Search for the cell housing the specified text and yield its [x, y] center coordinate. 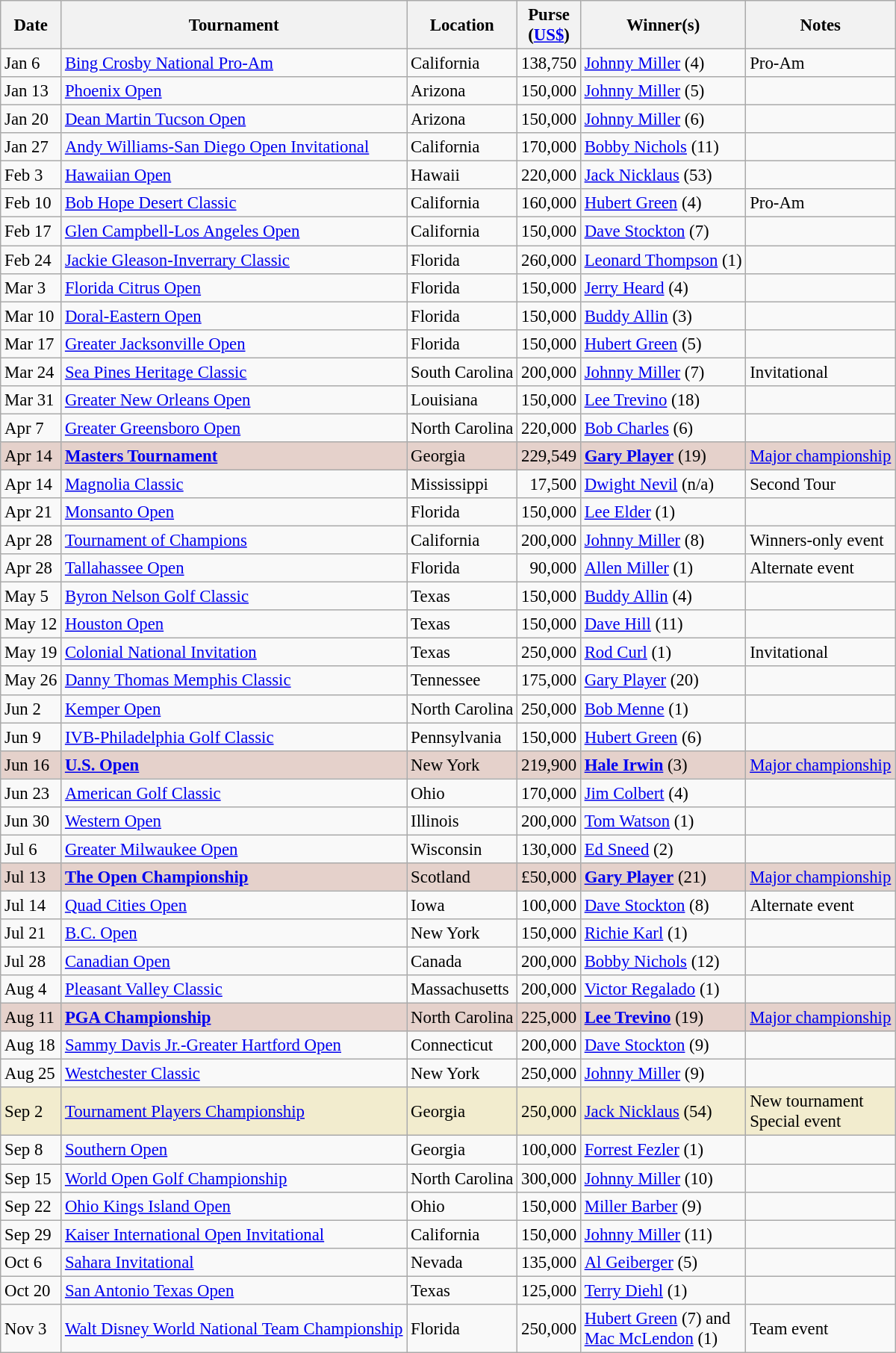
Houston Open [234, 624]
Dean Martin Tucson Open [234, 119]
Buddy Allin (4) [663, 597]
Aug 25 [31, 1074]
160,000 [550, 204]
Illinois [462, 821]
Bob Hope Desert Classic [234, 204]
Victor Regalado (1) [663, 989]
Monsanto Open [234, 512]
Purse(US$) [550, 25]
Greater Milwaukee Open [234, 849]
219,900 [550, 765]
Apr 21 [31, 512]
Johnny Miller (11) [663, 1234]
Johnny Miller (10) [663, 1178]
Iowa [462, 905]
Pleasant Valley Classic [234, 989]
Western Open [234, 821]
Sep 8 [31, 1150]
May 19 [31, 653]
Doral-Eastern Open [234, 316]
Masters Tournament [234, 456]
American Golf Classic [234, 793]
Winners-only event [821, 541]
San Antonio Texas Open [234, 1290]
Johnny Miller (4) [663, 63]
Mar 17 [31, 343]
Magnolia Classic [234, 484]
Mississippi [462, 484]
Jack Nicklaus (53) [663, 175]
Bobby Nichols (11) [663, 147]
IVB-Philadelphia Golf Classic [234, 737]
Hawaiian Open [234, 175]
Sep 29 [31, 1234]
Ed Sneed (2) [663, 849]
Feb 24 [31, 260]
Hubert Green (4) [663, 204]
Mar 24 [31, 372]
Jan 13 [31, 91]
Feb 10 [31, 204]
Forrest Fezler (1) [663, 1150]
Terry Diehl (1) [663, 1290]
Southern Open [234, 1150]
New tournamentSpecial event [821, 1111]
Aug 11 [31, 1018]
Miller Barber (9) [663, 1206]
Sep 15 [31, 1178]
225,000 [550, 1018]
Nov 3 [31, 1329]
Gary Player (21) [663, 877]
Gary Player (19) [663, 456]
Winner(s) [663, 25]
Johnny Miller (8) [663, 541]
South Carolina [462, 372]
Sea Pines Heritage Classic [234, 372]
Hale Irwin (3) [663, 765]
Jul 13 [31, 877]
Bobby Nichols (12) [663, 962]
Jun 9 [31, 737]
Gary Player (20) [663, 681]
Greater Jacksonville Open [234, 343]
Quad Cities Open [234, 905]
Rod Curl (1) [663, 653]
Jan 27 [31, 147]
Greater Greensboro Open [234, 428]
Scotland [462, 877]
Tallahassee Open [234, 568]
Sahara Invitational [234, 1262]
Jim Colbert (4) [663, 793]
£50,000 [550, 877]
Feb 17 [31, 231]
Wisconsin [462, 849]
Dave Stockton (7) [663, 231]
Tournament of Champions [234, 541]
Team event [821, 1329]
Lee Trevino (18) [663, 400]
Byron Nelson Golf Classic [234, 597]
Florida Citrus Open [234, 287]
Second Tour [821, 484]
Dwight Nevil (n/a) [663, 484]
Canadian Open [234, 962]
Colonial National Invitation [234, 653]
Jul 21 [31, 933]
Danny Thomas Memphis Classic [234, 681]
Mar 3 [31, 287]
U.S. Open [234, 765]
Sammy Davis Jr.-Greater Hartford Open [234, 1045]
Date [31, 25]
Jerry Heard (4) [663, 287]
Tournament Players Championship [234, 1111]
138,750 [550, 63]
Sep 22 [31, 1206]
Phoenix Open [234, 91]
Apr 7 [31, 428]
PGA Championship [234, 1018]
Buddy Allin (3) [663, 316]
Jul 14 [31, 905]
B.C. Open [234, 933]
Mar 31 [31, 400]
Westchester Classic [234, 1074]
Connecticut [462, 1045]
Leonard Thompson (1) [663, 260]
Jul 6 [31, 849]
135,000 [550, 1262]
Dave Stockton (9) [663, 1045]
Glen Campbell-Los Angeles Open [234, 231]
Walt Disney World National Team Championship [234, 1329]
260,000 [550, 260]
175,000 [550, 681]
Dave Stockton (8) [663, 905]
Allen Miller (1) [663, 568]
Johnny Miller (7) [663, 372]
Bing Crosby National Pro-Am [234, 63]
Kemper Open [234, 709]
The Open Championship [234, 877]
Location [462, 25]
Hubert Green (6) [663, 737]
May 26 [31, 681]
130,000 [550, 849]
Jan 20 [31, 119]
Jun 2 [31, 709]
Hubert Green (5) [663, 343]
Tom Watson (1) [663, 821]
Massachusetts [462, 989]
229,549 [550, 456]
Nevada [462, 1262]
Dave Hill (11) [663, 624]
Johnny Miller (6) [663, 119]
Jackie Gleason-Inverrary Classic [234, 260]
Louisiana [462, 400]
Bob Menne (1) [663, 709]
Oct 6 [31, 1262]
Richie Karl (1) [663, 933]
Ohio Kings Island Open [234, 1206]
Jun 30 [31, 821]
Lee Trevino (19) [663, 1018]
Notes [821, 25]
90,000 [550, 568]
Jack Nicklaus (54) [663, 1111]
Pennsylvania [462, 737]
Tournament [234, 25]
Jun 16 [31, 765]
Hubert Green (7) and Mac McLendon (1) [663, 1329]
Oct 20 [31, 1290]
Bob Charles (6) [663, 428]
May 12 [31, 624]
17,500 [550, 484]
Sep 2 [31, 1111]
Canada [462, 962]
Aug 4 [31, 989]
Lee Elder (1) [663, 512]
Tennessee [462, 681]
May 5 [31, 597]
Jun 23 [31, 793]
125,000 [550, 1290]
Kaiser International Open Invitational [234, 1234]
Aug 18 [31, 1045]
300,000 [550, 1178]
Al Geiberger (5) [663, 1262]
World Open Golf Championship [234, 1178]
Feb 3 [31, 175]
Jan 6 [31, 63]
Mar 10 [31, 316]
Johnny Miller (9) [663, 1074]
Greater New Orleans Open [234, 400]
Hawaii [462, 175]
Johnny Miller (5) [663, 91]
Jul 28 [31, 962]
Andy Williams-San Diego Open Invitational [234, 147]
